Detect which cell encompasses the target text, then output its [x, y] center coordinate. 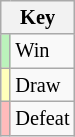
Defeat [42, 118]
Key [38, 17]
Draw [42, 85]
Win [42, 51]
